Output the [X, Y] coordinate of the center of the cell containing the given text.  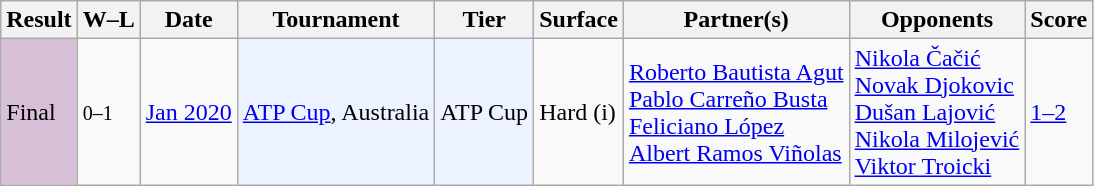
Tier [484, 20]
ATP Cup [484, 112]
Partner(s) [736, 20]
Surface [579, 20]
1–2 [1059, 112]
W–L [108, 20]
Result [39, 20]
0–1 [108, 112]
Final [39, 112]
Date [188, 20]
Opponents [937, 20]
Roberto Bautista Agut Pablo Carreño Busta Feliciano López Albert Ramos Viñolas [736, 112]
ATP Cup, Australia [336, 112]
Nikola Čačić Novak Djokovic Dušan Lajović Nikola Milojević Viktor Troicki [937, 112]
Tournament [336, 20]
Hard (i) [579, 112]
Jan 2020 [188, 112]
Score [1059, 20]
